Return the [X, Y] coordinate for the center point of the cell that contains the specified text.  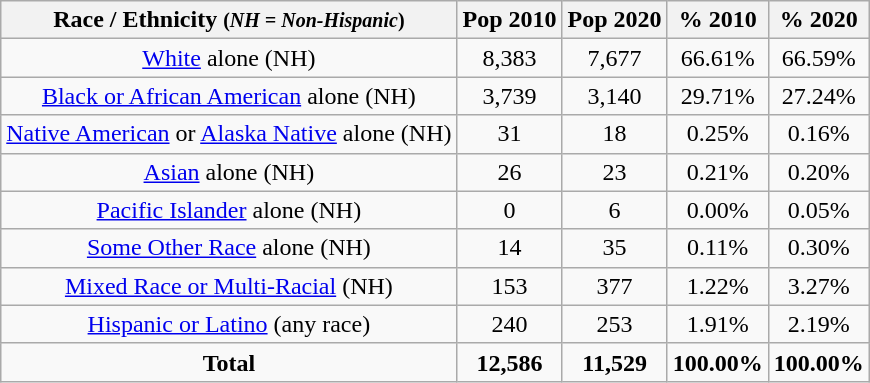
% 2010 [718, 20]
1.22% [718, 286]
153 [510, 286]
Asian alone (NH) [229, 172]
0.16% [818, 134]
Total [229, 362]
377 [614, 286]
18 [614, 134]
7,677 [614, 58]
23 [614, 172]
Some Other Race alone (NH) [229, 248]
26 [510, 172]
Race / Ethnicity (NH = Non-Hispanic) [229, 20]
Black or African American alone (NH) [229, 96]
31 [510, 134]
0.05% [818, 210]
3,140 [614, 96]
0.00% [718, 210]
Native American or Alaska Native alone (NH) [229, 134]
Mixed Race or Multi-Racial (NH) [229, 286]
2.19% [818, 324]
3.27% [818, 286]
66.59% [818, 58]
0.30% [818, 248]
1.91% [718, 324]
Pacific Islander alone (NH) [229, 210]
8,383 [510, 58]
0.21% [718, 172]
14 [510, 248]
% 2020 [818, 20]
253 [614, 324]
0 [510, 210]
Pop 2010 [510, 20]
0.20% [818, 172]
Pop 2020 [614, 20]
6 [614, 210]
0.25% [718, 134]
3,739 [510, 96]
29.71% [718, 96]
0.11% [718, 248]
240 [510, 324]
12,586 [510, 362]
White alone (NH) [229, 58]
66.61% [718, 58]
11,529 [614, 362]
35 [614, 248]
Hispanic or Latino (any race) [229, 324]
27.24% [818, 96]
